Locate the cell with the specified text and output its (X, Y) center coordinate. 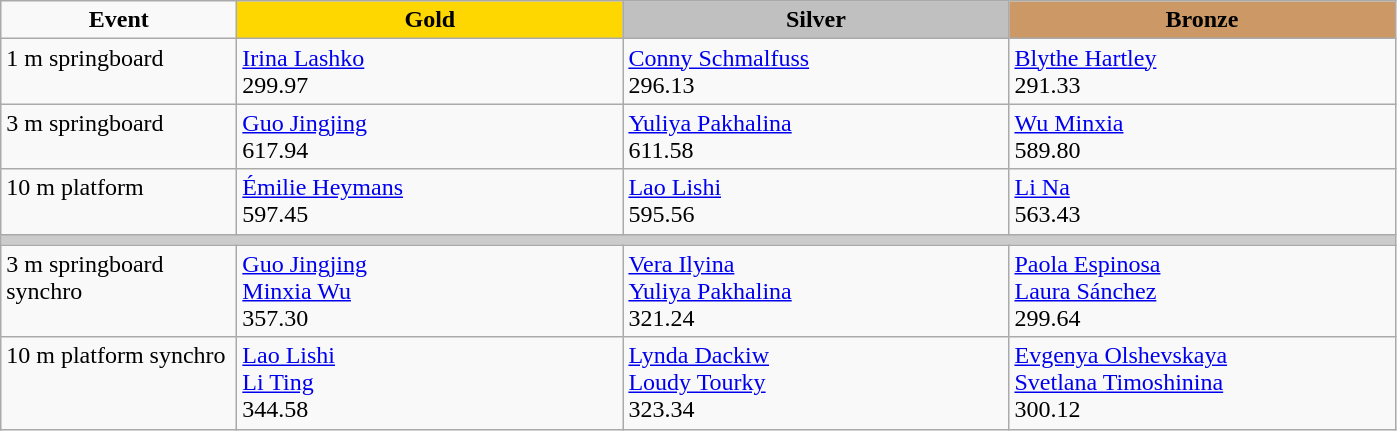
Paola Espinosa Laura Sánchez299.64 (1202, 291)
Guo Jingjing617.94 (430, 136)
Lao Lishi595.56 (816, 202)
Bronze (1202, 20)
Lao Lishi Li Ting344.58 (430, 383)
1 m springboard (119, 72)
Irina Lashko299.97 (430, 72)
Silver (816, 20)
10 m platform (119, 202)
Wu Minxia589.80 (1202, 136)
Émilie Heymans597.45 (430, 202)
Conny Schmalfuss296.13 (816, 72)
10 m platform synchro (119, 383)
Gold (430, 20)
Evgenya Olshevskaya Svetlana Timoshinina300.12 (1202, 383)
Guo Jingjing Minxia Wu357.30 (430, 291)
Lynda Dackiw Loudy Tourky323.34 (816, 383)
3 m springboard (119, 136)
Vera Ilyina Yuliya Pakhalina321.24 (816, 291)
Li Na563.43 (1202, 202)
Event (119, 20)
Blythe Hartley291.33 (1202, 72)
Yuliya Pakhalina611.58 (816, 136)
3 m springboard synchro (119, 291)
